Detect which cell encompasses the target text, then output its [x, y] center coordinate. 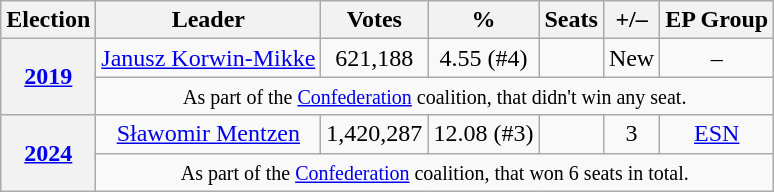
12.08 (#3) [484, 134]
3 [631, 134]
Seats [571, 20]
As part of the Confederation coalition, that didn't win any seat. [435, 96]
Election [48, 20]
– [717, 58]
Sławomir Mentzen [208, 134]
621,188 [374, 58]
ESN [717, 134]
2024 [48, 153]
EP Group [717, 20]
+/– [631, 20]
4.55 (#4) [484, 58]
As part of the Confederation coalition, that won 6 seats in total. [435, 172]
New [631, 58]
Leader [208, 20]
% [484, 20]
Votes [374, 20]
2019 [48, 77]
1,420,287 [374, 134]
Janusz Korwin-Mikke [208, 58]
